Search for the cell housing the specified text and yield its (x, y) center coordinate. 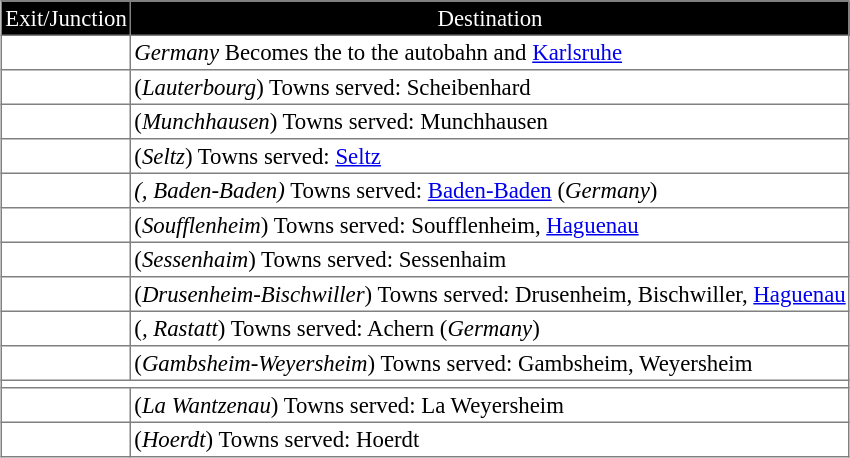
(Lauterbourg) Towns served: Scheibenhard (490, 87)
Exit/Junction (66, 18)
(Drusenheim-Bischwiller) Towns served: Drusenheim, Bischwiller, Haguenau (490, 294)
(Hoerdt) Towns served: Hoerdt (490, 439)
Destination (490, 18)
(Soufflenheim) Towns served: Soufflenheim, Haguenau (490, 225)
(, Rastatt) Towns served: Achern (Germany) (490, 328)
(Seltz) Towns served: Seltz (490, 156)
(Munchhausen) Towns served: Munchhausen (490, 121)
(Gambsheim-Weyersheim) Towns served: Gambsheim, Weyersheim (490, 363)
(, Baden-Baden) Towns served: Baden-Baden (Germany) (490, 190)
Germany Becomes the to the autobahn and Karlsruhe (490, 52)
(La Wantzenau) Towns served: La Weyersheim (490, 405)
(Sessenhaim) Towns served: Sessenhaim (490, 259)
